Provide the (x, y) coordinate of the cell's center where the given text is located.  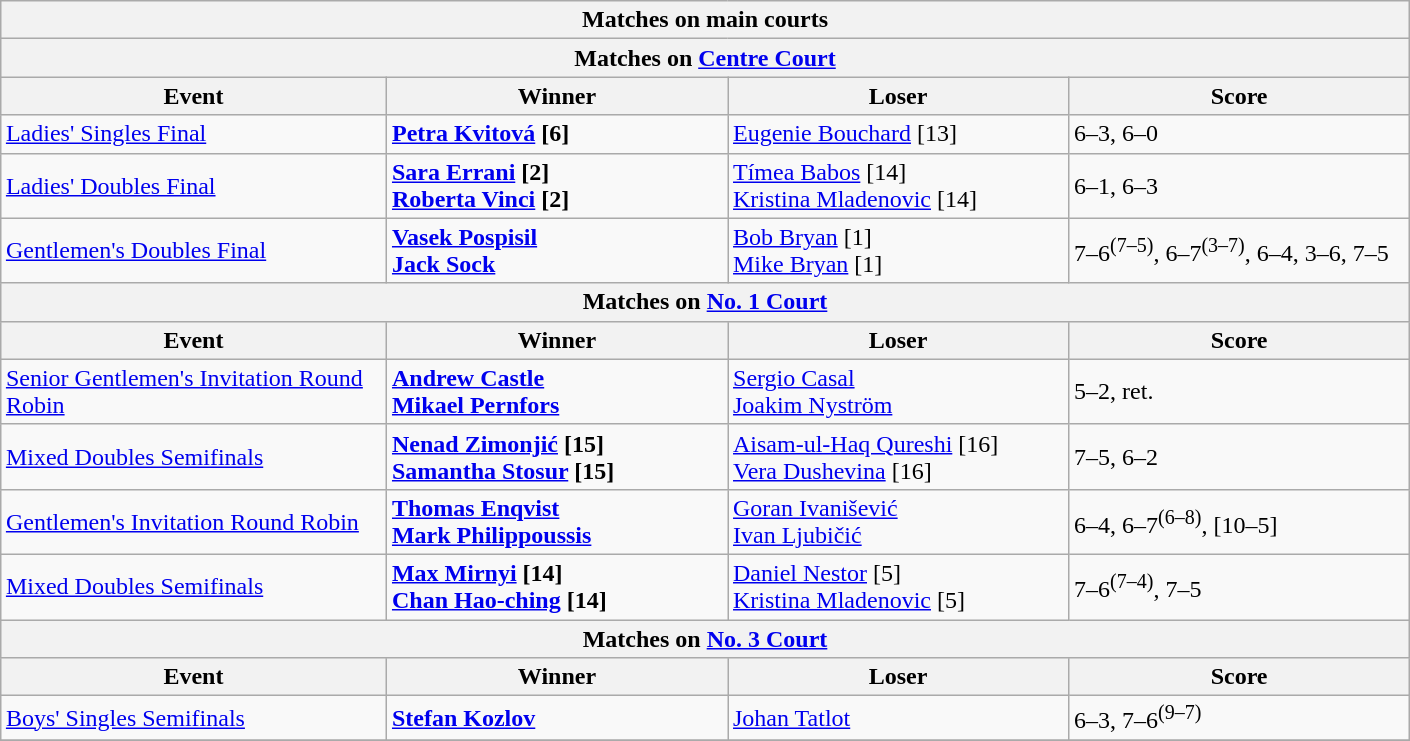
Gentlemen's Invitation Round Robin (193, 522)
Matches on No. 3 Court (704, 639)
7–5, 6–2 (1240, 456)
Vasek Pospisil Jack Sock (556, 250)
Goran Ivanišević Ivan Ljubičić (898, 522)
Aisam-ul-Haq Qureshi [16] Vera Dushevina [16] (898, 456)
Boys' Singles Semifinals (193, 718)
Sara Errani [2] Roberta Vinci [2] (556, 186)
Matches on main courts (704, 20)
Daniel Nestor [5] Kristina Mladenovic [5] (898, 586)
Thomas Enqvist Mark Philippoussis (556, 522)
Matches on Centre Court (704, 58)
Max Mirnyi [14] Chan Hao-ching [14] (556, 586)
Ladies' Doubles Final (193, 186)
Ladies' Singles Final (193, 134)
5–2, ret. (1240, 392)
7–6(7–4), 7–5 (1240, 586)
Tímea Babos [14] Kristina Mladenovic [14] (898, 186)
6–3, 6–0 (1240, 134)
Eugenie Bouchard [13] (898, 134)
Andrew Castle Mikael Pernfors (556, 392)
Bob Bryan [1] Mike Bryan [1] (898, 250)
Nenad Zimonjić [15] Samantha Stosur [15] (556, 456)
Johan Tatlot (898, 718)
6–1, 6–3 (1240, 186)
Sergio Casal Joakim Nyström (898, 392)
Stefan Kozlov (556, 718)
Gentlemen's Doubles Final (193, 250)
Senior Gentlemen's Invitation Round Robin (193, 392)
Matches on No. 1 Court (704, 302)
6–4, 6–7(6–8), [10–5] (1240, 522)
Petra Kvitová [6] (556, 134)
6–3, 7–6(9–7) (1240, 718)
7–6(7–5), 6–7(3–7), 6–4, 3–6, 7–5 (1240, 250)
